Capture the cell that displays the provided text and extract its [x, y] central coordinate. 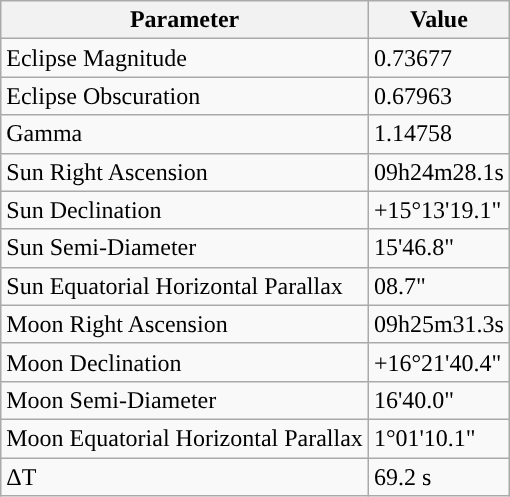
Value [438, 20]
Sun Right Ascension [185, 172]
09h24m28.1s [438, 172]
+16°21'40.4" [438, 362]
Moon Equatorial Horizontal Parallax [185, 438]
69.2 s [438, 477]
Parameter [185, 20]
+15°13'19.1" [438, 210]
Moon Declination [185, 362]
Gamma [185, 134]
Moon Right Ascension [185, 324]
16'40.0" [438, 400]
1°01'10.1" [438, 438]
Sun Declination [185, 210]
Moon Semi-Diameter [185, 400]
ΔT [185, 477]
08.7" [438, 286]
Sun Equatorial Horizontal Parallax [185, 286]
09h25m31.3s [438, 324]
0.73677 [438, 58]
0.67963 [438, 96]
Eclipse Obscuration [185, 96]
Eclipse Magnitude [185, 58]
15'46.8" [438, 248]
1.14758 [438, 134]
Sun Semi-Diameter [185, 248]
